For the text-containing cell, return its midpoint in [X, Y] coordinate format. 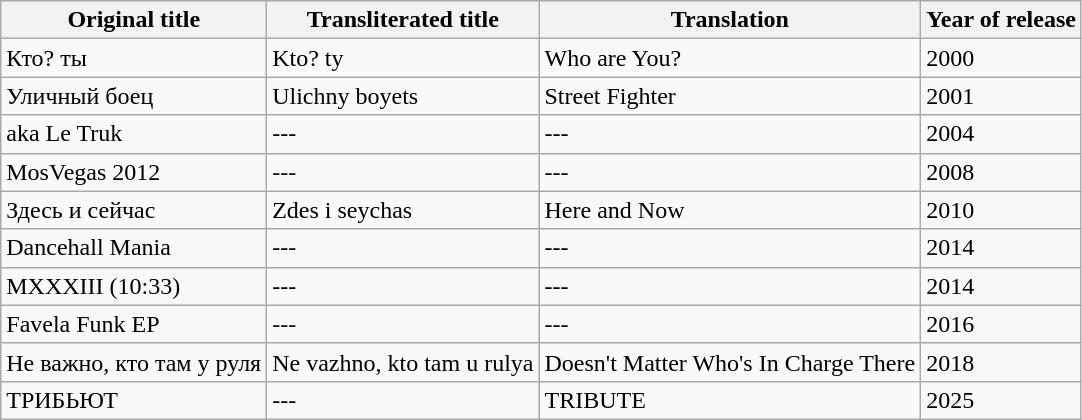
Kto? ty [403, 58]
Здесь и сейчас [134, 210]
Ne vazhno, kto tam u rulya [403, 362]
Не важно, кто там у руля [134, 362]
Doesn't Matter Who's In Charge There [730, 362]
2016 [1002, 324]
Favela Funk EP [134, 324]
2010 [1002, 210]
Year of release [1002, 20]
2018 [1002, 362]
Уличный боец [134, 96]
Transliterated title [403, 20]
Dancehall Mania [134, 248]
ТРИБЬЮТ [134, 400]
Here and Now [730, 210]
2025 [1002, 400]
2008 [1002, 172]
Кто? ты [134, 58]
Original title [134, 20]
2000 [1002, 58]
Ulichny boyets [403, 96]
Street Fighter [730, 96]
TRIBUTE [730, 400]
Who are You? [730, 58]
MXXXIII (10:33) [134, 286]
Zdes i seychas [403, 210]
aka Le Truk [134, 134]
Translation [730, 20]
2004 [1002, 134]
2001 [1002, 96]
MosVegas 2012 [134, 172]
